Extract the [x, y] coordinate from the center of the cell holding the provided text.  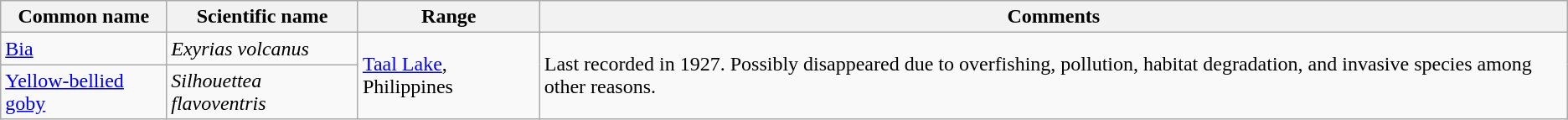
Exyrias volcanus [263, 49]
Common name [84, 17]
Bia [84, 49]
Comments [1054, 17]
Range [449, 17]
Last recorded in 1927. Possibly disappeared due to overfishing, pollution, habitat degradation, and invasive species among other reasons. [1054, 76]
Yellow-bellied goby [84, 92]
Scientific name [263, 17]
Silhouettea flavoventris [263, 92]
Taal Lake, Philippines [449, 76]
